Return (x, y) of the center of cell containing provided text 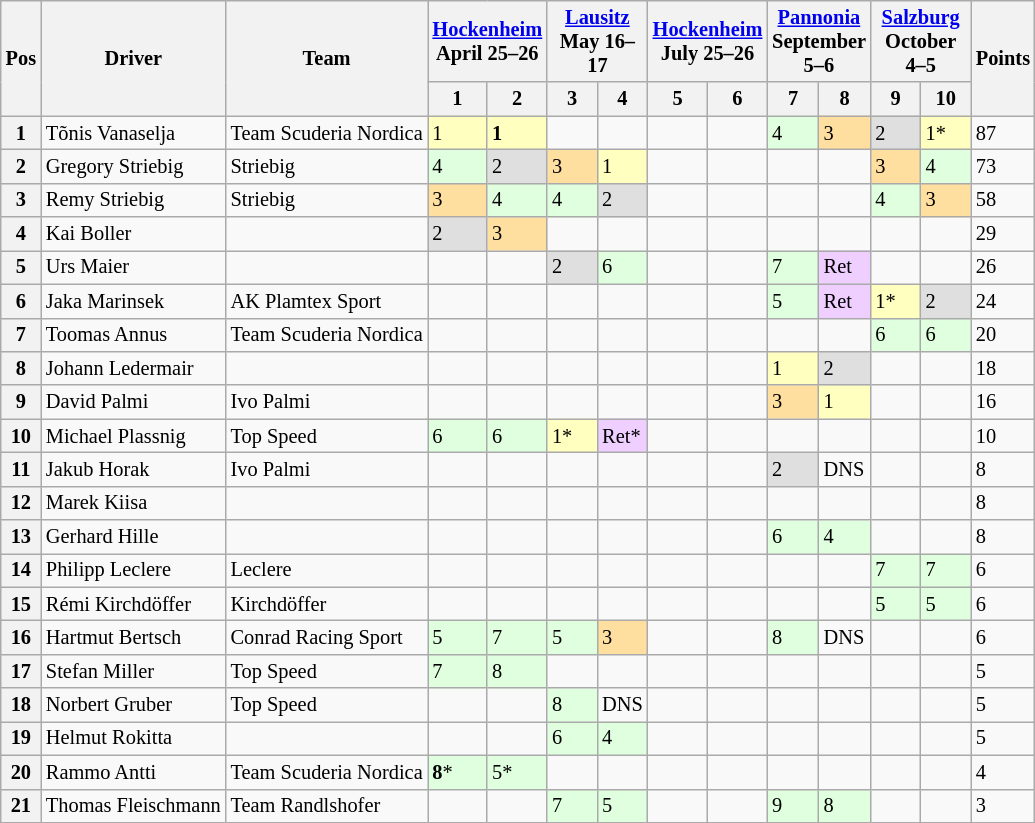
Kai Boller (134, 234)
AK Plamtex Sport (327, 301)
Urs Maier (134, 267)
Jaka Marinsek (134, 301)
12 (21, 503)
17 (21, 671)
PannoniaSeptember 5–6 (818, 41)
Stefan Miller (134, 671)
14 (21, 570)
Gregory Striebig (134, 166)
Pos (21, 58)
Rammo Antti (134, 772)
Norbert Gruber (134, 705)
HockenheimJuly 25–26 (708, 41)
Philipp Leclere (134, 570)
Thomas Fleischmann (134, 806)
Helmut Rokitta (134, 738)
Conrad Racing Sport (327, 637)
19 (21, 738)
Tõnis Vanaselja (134, 133)
26 (1003, 267)
LausitzMay 16–17 (598, 41)
HockenheimApril 25–26 (488, 41)
8* (458, 772)
21 (21, 806)
Remy Striebig (134, 200)
Rémi Kirchdöffer (134, 604)
58 (1003, 200)
Toomas Annus (134, 335)
29 (1003, 234)
Marek Kiisa (134, 503)
Team Randlshofer (327, 806)
15 (21, 604)
SalzburgOctober 4–5 (921, 41)
13 (21, 537)
73 (1003, 166)
David Palmi (134, 402)
Kirchdöffer (327, 604)
5* (517, 772)
Hartmut Bertsch (134, 637)
Gerhard Hille (134, 537)
Jakub Horak (134, 469)
Driver (134, 58)
87 (1003, 133)
11 (21, 469)
24 (1003, 301)
Team (327, 58)
Leclere (327, 570)
Johann Ledermair (134, 368)
Ret* (622, 436)
Points (1003, 58)
Michael Plassnig (134, 436)
